Locate the cell with the specified text and output its (x, y) center coordinate. 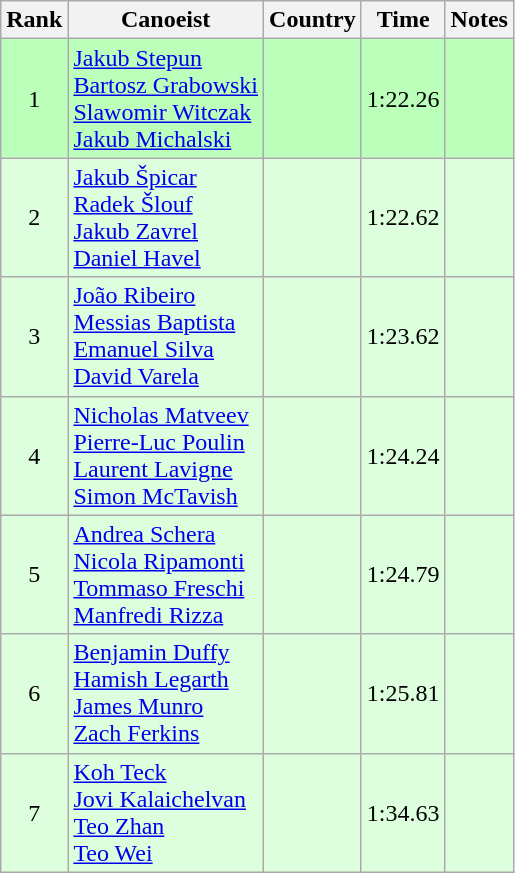
Jakub ŠpicarRadek ŠloufJakub ZavrelDaniel Havel (166, 218)
6 (34, 694)
Country (313, 20)
Nicholas MatveevPierre-Luc PoulinLaurent LavigneSimon McTavish (166, 456)
7 (34, 812)
Andrea ScheraNicola RipamontiTommaso FreschiManfredi Rizza (166, 574)
2 (34, 218)
1:24.24 (403, 456)
1 (34, 98)
1:22.62 (403, 218)
João RibeiroMessias BaptistaEmanuel SilvaDavid Varela (166, 336)
5 (34, 574)
1:23.62 (403, 336)
Koh TeckJovi KalaichelvanTeo ZhanTeo Wei (166, 812)
Benjamin DuffyHamish LegarthJames MunroZach Ferkins (166, 694)
Jakub StepunBartosz GrabowskiSlawomir WitczakJakub Michalski (166, 98)
Notes (479, 20)
Canoeist (166, 20)
Rank (34, 20)
1:22.26 (403, 98)
1:24.79 (403, 574)
4 (34, 456)
3 (34, 336)
1:34.63 (403, 812)
Time (403, 20)
1:25.81 (403, 694)
